Locate the cell with the specified text and output its [X, Y] center coordinate. 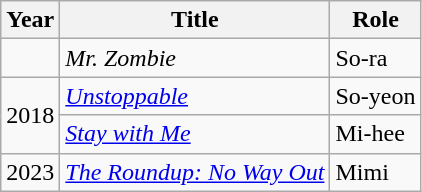
Mimi [376, 172]
Mi-hee [376, 134]
The Roundup: No Way Out [195, 172]
Year [30, 20]
2023 [30, 172]
Role [376, 20]
2018 [30, 115]
So-yeon [376, 96]
So-ra [376, 58]
Mr. Zombie [195, 58]
Unstoppable [195, 96]
Stay with Me [195, 134]
Title [195, 20]
